Provide the [X, Y] coordinate of the cell's center where the given text is located.  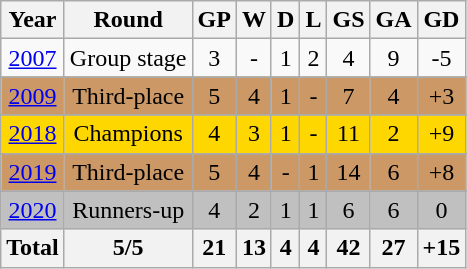
-5 [442, 58]
Champions [128, 134]
42 [348, 248]
11 [348, 134]
GP [214, 20]
27 [394, 248]
2009 [33, 96]
Year [33, 20]
+15 [442, 248]
2020 [33, 210]
GA [394, 20]
9 [394, 58]
2007 [33, 58]
D [285, 20]
+9 [442, 134]
2019 [33, 172]
13 [254, 248]
5/5 [128, 248]
+8 [442, 172]
0 [442, 210]
7 [348, 96]
W [254, 20]
21 [214, 248]
Group stage [128, 58]
GD [442, 20]
L [314, 20]
2018 [33, 134]
14 [348, 172]
GS [348, 20]
Runners-up [128, 210]
+3 [442, 96]
Round [128, 20]
Total [33, 248]
